Scan for the cell matching the given text and deliver its (X, Y) coordinate at center. 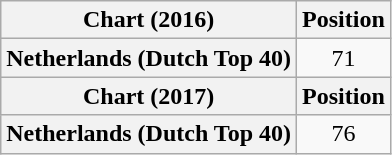
71 (344, 58)
Chart (2017) (149, 96)
Chart (2016) (149, 20)
76 (344, 134)
